From the cell containing the given text, extract its center point as [x, y] coordinate. 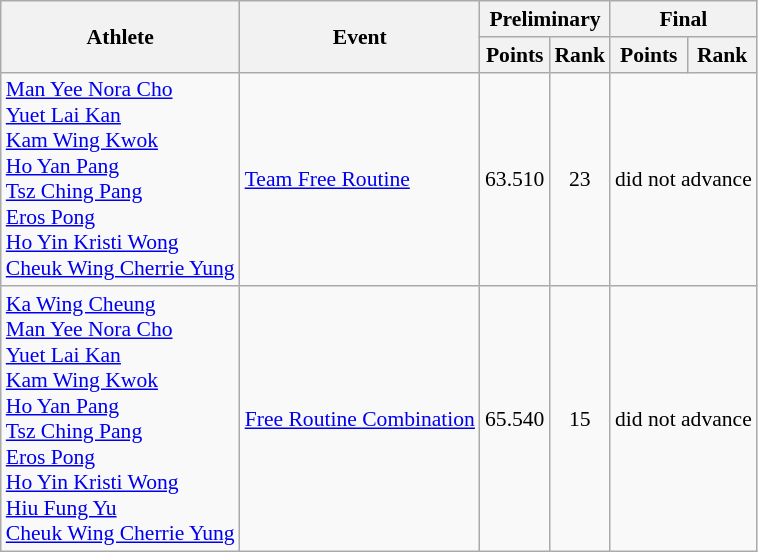
Preliminary [545, 19]
Athlete [120, 36]
Final [684, 19]
Team Free Routine [360, 179]
Ka Wing CheungMan Yee Nora ChoYuet Lai KanKam Wing KwokHo Yan PangTsz Ching PangEros PongHo Yin Kristi WongHiu Fung YuCheuk Wing Cherrie Yung [120, 420]
63.510 [514, 179]
65.540 [514, 420]
Event [360, 36]
15 [580, 420]
Free Routine Combination [360, 420]
23 [580, 179]
Man Yee Nora ChoYuet Lai KanKam Wing KwokHo Yan PangTsz Ching PangEros PongHo Yin Kristi WongCheuk Wing Cherrie Yung [120, 179]
